For the text-containing cell, return its midpoint in [x, y] coordinate format. 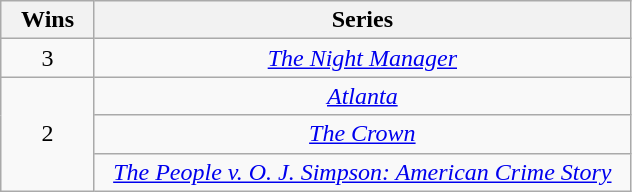
Atlanta [362, 96]
The People v. O. J. Simpson: American Crime Story [362, 172]
Series [362, 20]
3 [48, 58]
2 [48, 134]
The Night Manager [362, 58]
The Crown [362, 134]
Wins [48, 20]
